Capture the cell that displays the provided text and extract its [X, Y] central coordinate. 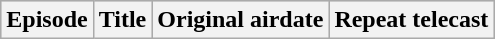
Episode [47, 20]
Title [122, 20]
Original airdate [240, 20]
Repeat telecast [412, 20]
